Locate the cell with the specified text and output its (X, Y) center coordinate. 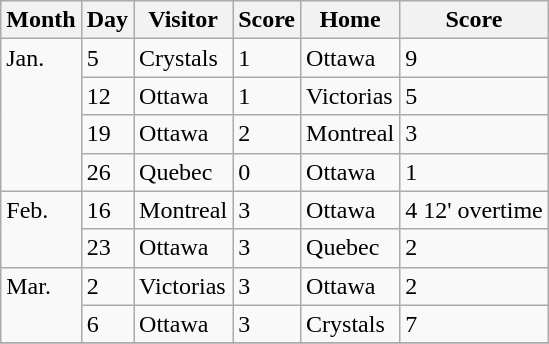
Jan. (41, 115)
0 (267, 172)
19 (107, 134)
26 (107, 172)
6 (107, 324)
23 (107, 248)
Feb. (41, 229)
9 (474, 58)
Home (350, 20)
4 12' overtime (474, 210)
12 (107, 96)
Day (107, 20)
Visitor (184, 20)
7 (474, 324)
Mar. (41, 305)
16 (107, 210)
Month (41, 20)
